Return the [x, y] coordinate for the center point of the cell that contains the specified text.  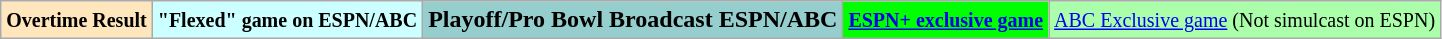
"Flexed" game on ESPN/ABC [287, 20]
Overtime Result [77, 20]
ESPN+ exclusive game [946, 20]
ABC Exclusive game (Not simulcast on ESPN) [1245, 20]
Playoff/Pro Bowl Broadcast ESPN/ABC [633, 20]
